Return the (X, Y) coordinate for the center point of the cell that contains the specified text.  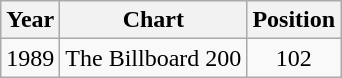
The Billboard 200 (154, 58)
102 (294, 58)
Chart (154, 20)
1989 (30, 58)
Position (294, 20)
Year (30, 20)
